Scan for the cell matching the given text and deliver its [X, Y] coordinate at center. 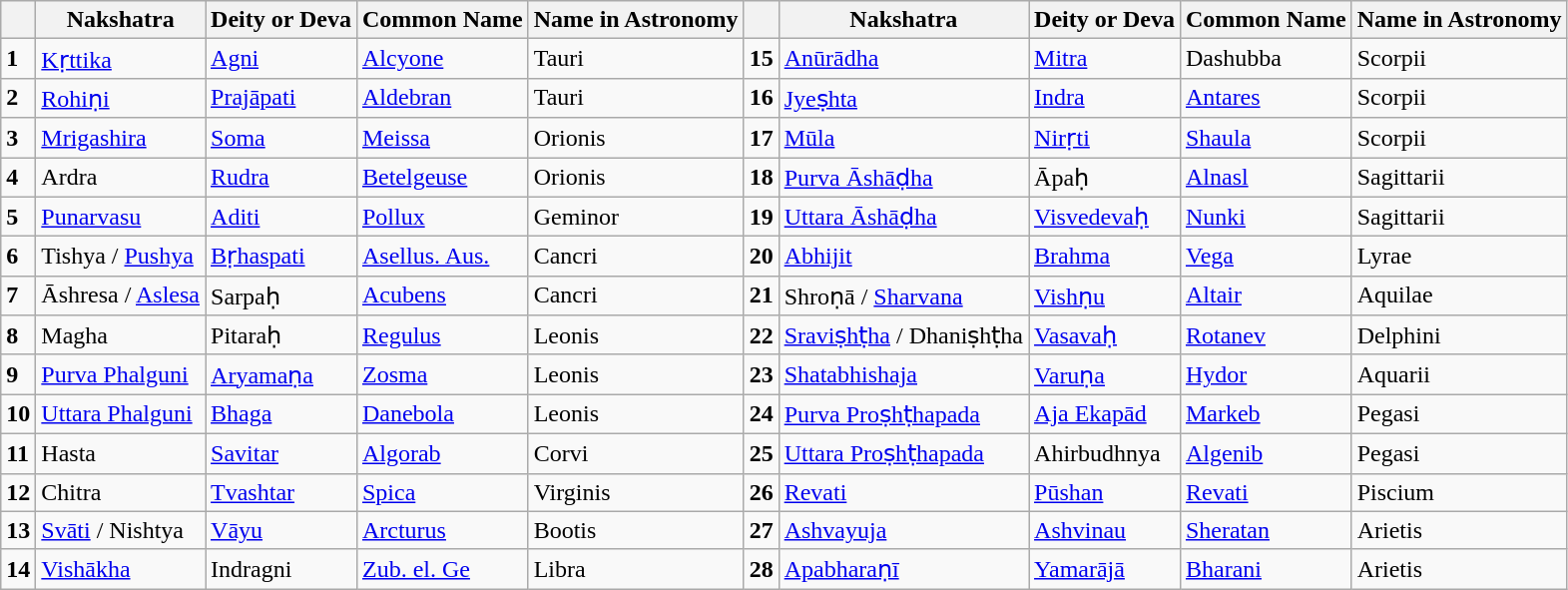
Sarpaḥ [281, 295]
Aquarii [1459, 374]
Acubens [442, 295]
Antares [1266, 98]
Anūrādha [903, 59]
Sheratan [1266, 530]
Shroṇā / Sharvana [903, 295]
Alcyone [442, 59]
Vāyu [281, 530]
14 [18, 569]
23 [761, 374]
Zosma [442, 374]
Visvedevaḥ [1105, 217]
Ahirbudhnya [1105, 453]
1 [18, 59]
Pitaraḥ [281, 335]
16 [761, 98]
7 [18, 295]
20 [761, 257]
17 [761, 138]
Purva Āshāḍha [903, 178]
10 [18, 414]
Danebola [442, 414]
Spica [442, 492]
Aquilae [1459, 295]
Ashvayuja [903, 530]
Betelgeuse [442, 178]
Uttara Proṣhṭhapada [903, 453]
Hasta [121, 453]
19 [761, 217]
Delphini [1459, 335]
3 [18, 138]
Pollux [442, 217]
Nunki [1266, 217]
Uttara Phalguni [121, 414]
Rotanev [1266, 335]
Vega [1266, 257]
Chitra [121, 492]
Ardra [121, 178]
Nirṛti [1105, 138]
Mitra [1105, 59]
Uttara Āshāḍha [903, 217]
Savitar [281, 453]
Mrigashira [121, 138]
Ashvinau [1105, 530]
Tishya / Pushya [121, 257]
Indragni [281, 569]
6 [18, 257]
Abhijit [903, 257]
Geminor [636, 217]
4 [18, 178]
Magha [121, 335]
Apabharaṇī [903, 569]
Virginis [636, 492]
8 [18, 335]
Bharani [1266, 569]
Soma [281, 138]
Jyeṣhta [903, 98]
Kṛttika [121, 59]
Aldebran [442, 98]
Zub. el. Ge [442, 569]
Arcturus [442, 530]
Svāti / Nishtya [121, 530]
Corvi [636, 453]
Yamarājā [1105, 569]
Rudra [281, 178]
12 [18, 492]
Shaula [1266, 138]
Bhaga [281, 414]
18 [761, 178]
Āshresa / Aslesa [121, 295]
26 [761, 492]
Alnasl [1266, 178]
Tvashtar [281, 492]
Sraviṣhṭha / Dhaniṣhṭha [903, 335]
25 [761, 453]
22 [761, 335]
Shatabhishaja [903, 374]
Aja Ekapād [1105, 414]
9 [18, 374]
Markeb [1266, 414]
Pūshan [1105, 492]
Purva Proṣhṭhapada [903, 414]
Algorab [442, 453]
Asellus. Aus. [442, 257]
Purva Phalguni [121, 374]
Agni [281, 59]
24 [761, 414]
Piscium [1459, 492]
27 [761, 530]
Meissa [442, 138]
Regulus [442, 335]
Bṛhaspati [281, 257]
15 [761, 59]
Hydor [1266, 374]
Brahma [1105, 257]
2 [18, 98]
Rohiṇi [121, 98]
21 [761, 295]
Vishṇu [1105, 295]
Aditi [281, 217]
Dashubba [1266, 59]
Aryamaṇa [281, 374]
Vasavaḥ [1105, 335]
Indra [1105, 98]
Punarvasu [121, 217]
Bootis [636, 530]
Mūla [903, 138]
11 [18, 453]
Lyrae [1459, 257]
Altair [1266, 295]
Varuṇa [1105, 374]
5 [18, 217]
Vishākha [121, 569]
Libra [636, 569]
Algenib [1266, 453]
28 [761, 569]
Prajāpati [281, 98]
13 [18, 530]
Āpaḥ [1105, 178]
